Locate the cell with the specified text and output its (x, y) center coordinate. 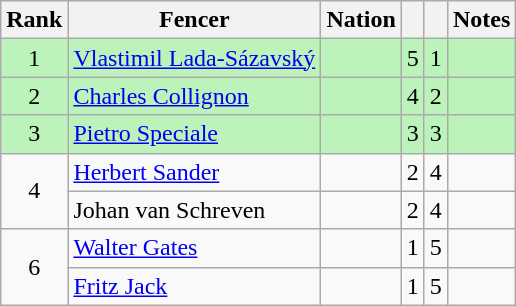
Charles Collignon (194, 96)
Fritz Jack (194, 286)
Walter Gates (194, 248)
Vlastimil Lada-Sázavský (194, 58)
Notes (481, 20)
Nation (361, 20)
6 (34, 267)
Rank (34, 20)
Pietro Speciale (194, 134)
Herbert Sander (194, 172)
Fencer (194, 20)
Johan van Schreven (194, 210)
